Scan for the cell matching the given text and deliver its [x, y] coordinate at center. 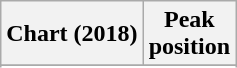
Chart (2018) [72, 34]
Peakposition [189, 34]
